Return (x, y) of the center of cell containing provided text 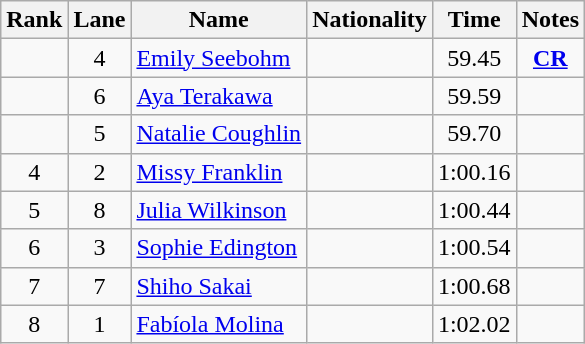
59.59 (474, 96)
Time (474, 20)
Missy Franklin (219, 172)
3 (100, 248)
Lane (100, 20)
1:02.02 (474, 324)
1:00.16 (474, 172)
1:00.54 (474, 248)
Emily Seebohm (219, 58)
Aya Terakawa (219, 96)
59.45 (474, 58)
Fabíola Molina (219, 324)
2 (100, 172)
Name (219, 20)
1:00.68 (474, 286)
Natalie Coughlin (219, 134)
1:00.44 (474, 210)
Rank (34, 20)
Nationality (370, 20)
Julia Wilkinson (219, 210)
Shiho Sakai (219, 286)
1 (100, 324)
Notes (550, 20)
59.70 (474, 134)
CR (550, 58)
Sophie Edington (219, 248)
